Provide the (x, y) coordinate of the cell's center where the given text is located.  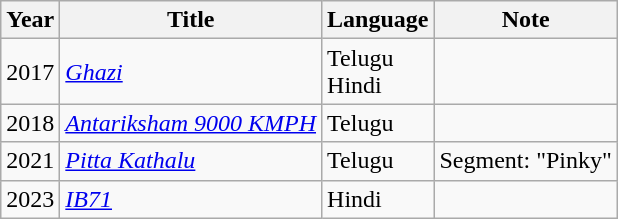
2017 (30, 72)
TeluguHindi (378, 72)
2018 (30, 123)
Segment: "Pinky" (526, 161)
2021 (30, 161)
Note (526, 20)
Antariksham 9000 KMPH (191, 123)
IB71 (191, 199)
Hindi (378, 199)
Year (30, 20)
Title (191, 20)
Language (378, 20)
Pitta Kathalu (191, 161)
2023 (30, 199)
Ghazi (191, 72)
